Provide the [x, y] coordinate of the cell's center where the given text is located.  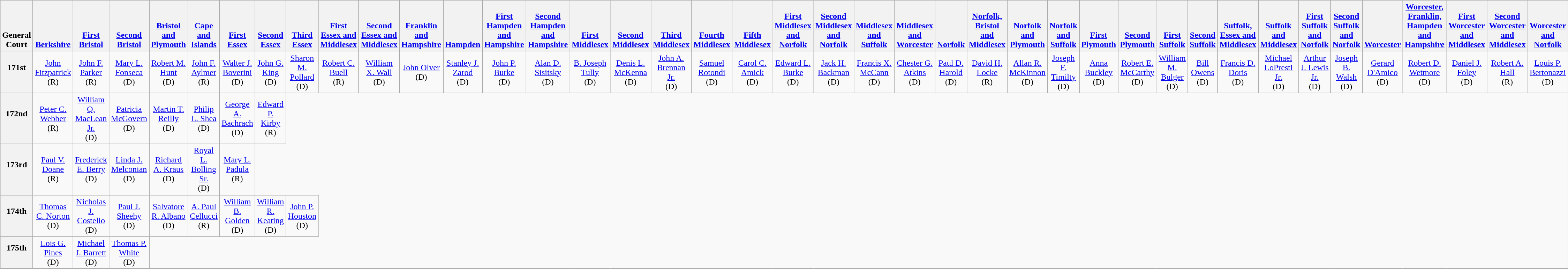
A. Paul Cellucci(R) [204, 216]
David H. Locke(R) [987, 72]
George A. Bachrach(D) [238, 118]
Franklin and Hampshire [421, 26]
Robert M. Hunt(D) [169, 72]
Arthur J. Lewis Jr.(D) [1315, 72]
Norfolk and Plymouth [1027, 26]
Second Middlesex [631, 26]
Peter C. Webber(R) [53, 118]
First Suffolk and Norfolk [1315, 26]
Daniel J. Foley(D) [1467, 72]
Berkshire [53, 26]
Sharon M. Pollard(D) [302, 72]
First Hampden and Hampshire [504, 26]
William M. Bulger(D) [1173, 72]
Hampden [463, 26]
Thomas P. White(D) [129, 253]
Thomas C. Norton(D) [53, 216]
Second Worcester and Middlesex [1507, 26]
Robert E. McCarthy(D) [1138, 72]
173rd [17, 169]
Suffolk and Middlesex [1279, 26]
First Suffolk [1173, 26]
Robert C. Buell(R) [338, 72]
Fifth Middlesex [752, 26]
Richard A. Kraus(D) [169, 169]
First Essex [238, 26]
Edward L. Burke(D) [793, 72]
Norfolk [951, 26]
Anna Buckley(D) [1099, 72]
William Q. MacLean Jr.(D) [91, 118]
Second Suffolk and Norfolk [1346, 26]
171st [17, 72]
Mary L. Fonseca(D) [129, 72]
Third Essex [302, 26]
John P. Burke(D) [504, 72]
Second Suffolk [1203, 26]
Middlesex and Suffolk [874, 26]
Second Bristol [129, 26]
John F. Parker(R) [91, 72]
174th [17, 216]
Denis L. McKenna(D) [631, 72]
Patricia McGovern(D) [129, 118]
Second Essex and Middlesex [379, 26]
Michael J. Barrett(D) [91, 253]
Linda J. Melconian(D) [129, 169]
Robert A. Hall(R) [1507, 72]
Stanley J. Zarod(D) [463, 72]
Second Hampden and Hampshire [548, 26]
Paul D. Harold(D) [951, 72]
John Fitzpatrick(R) [53, 72]
John Olver(D) [421, 72]
Alan D. Sisitsky(D) [548, 72]
Michael LoPresti Jr.(D) [1279, 72]
First Worcester and Middlesex [1467, 26]
Norfolk and Suffolk [1064, 26]
Gerard D'Amico(D) [1382, 72]
Middlesex and Worcester [915, 26]
Cape and Islands [204, 26]
First Middlesex [590, 26]
Robert D. Wetmore(D) [1424, 72]
First Essex and Middlesex [338, 26]
Walter J. Boverini(D) [238, 72]
Francis X. McCann(D) [874, 72]
Philip L. Shea(D) [204, 118]
Bill Owens(D) [1203, 72]
Samuel Rotondi(D) [712, 72]
175th [17, 253]
Carol C. Amick(D) [752, 72]
Worcester and Norfolk [1548, 26]
John F. Aylmer(R) [204, 72]
Jack H. Backman(D) [834, 72]
172nd [17, 118]
Salvatore R. Albano(D) [169, 216]
Martin T. Reilly(D) [169, 118]
First Bristol [91, 26]
Second Plymouth [1138, 26]
Suffolk, Essex and Middlesex [1238, 26]
First Plymouth [1099, 26]
Worcester, Franklin, Hampden and Hampshire [1424, 26]
Joseph B. Walsh(D) [1346, 72]
First Middlesex and Norfolk [793, 26]
William R. Keating(D) [271, 216]
John A. Brennan Jr.(D) [671, 72]
Paul V. Doane(R) [53, 169]
Fourth Middlesex [712, 26]
General Court [17, 26]
Nicholas J. Costello(D) [91, 216]
Bristol and Plymouth [169, 26]
Lois G. Pines(D) [53, 253]
William X. Wall(D) [379, 72]
John G. King(D) [271, 72]
Louis P. Bertonazzi(D) [1548, 72]
Chester G. Atkins(D) [915, 72]
Allan R. McKinnon(D) [1027, 72]
Francis D. Doris(D) [1238, 72]
Edward P. Kirby(R) [271, 118]
Frederick E. Berry(D) [91, 169]
William B. Golden(D) [238, 216]
Worcester [1382, 26]
Norfolk, Bristol and Middlesex [987, 26]
John P. Houston(D) [302, 216]
Second Essex [271, 26]
Paul J. Sheehy(D) [129, 216]
B. Joseph Tully(D) [590, 72]
Mary L. Padula(R) [238, 169]
Third Middlesex [671, 26]
Second Middlesex and Norfolk [834, 26]
Royal L. Bolling Sr.(D) [204, 169]
Joseph F. Timilty(D) [1064, 72]
